Return the [X, Y] coordinate for the center point of the cell that contains the specified text.  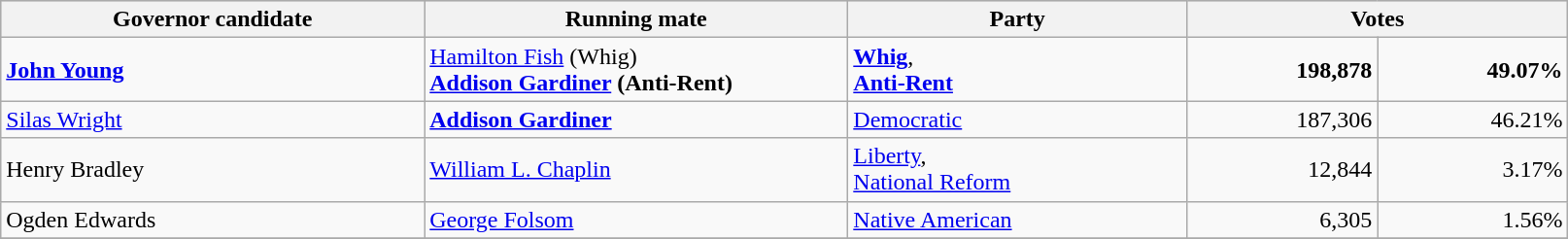
Running mate [636, 19]
Party [1018, 19]
George Folsom [636, 220]
Hamilton Fish (Whig) Addison Gardiner (Anti-Rent) [636, 70]
Votes [1378, 19]
William L. Chaplin [636, 169]
198,878 [1282, 70]
Governor candidate [213, 19]
Liberty, National Reform [1018, 169]
John Young [213, 70]
6,305 [1282, 220]
49.07% [1473, 70]
12,844 [1282, 169]
Ogden Edwards [213, 220]
Henry Bradley [213, 169]
Silas Wright [213, 119]
3.17% [1473, 169]
Addison Gardiner [636, 119]
187,306 [1282, 119]
46.21% [1473, 119]
Native American [1018, 220]
Whig, Anti-Rent [1018, 70]
Democratic [1018, 119]
1.56% [1473, 220]
